Provide the [x, y] coordinate of the cell's center where the given text is located.  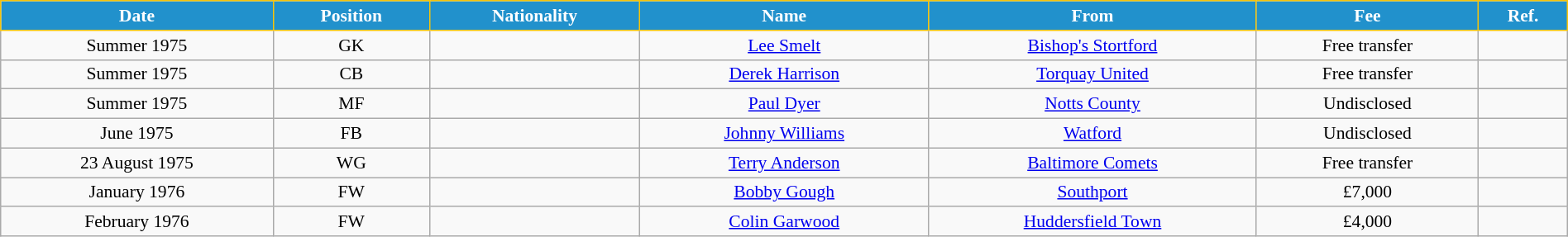
June 1975 [137, 134]
GK [351, 45]
Paul Dyer [784, 104]
Notts County [1092, 104]
Position [351, 16]
WG [351, 163]
Name [784, 16]
Ref. [1523, 16]
Bishop's Stortford [1092, 45]
FB [351, 134]
Baltimore Comets [1092, 163]
Nationality [535, 16]
MF [351, 104]
Colin Garwood [784, 222]
Date [137, 16]
£7,000 [1368, 192]
Huddersfield Town [1092, 222]
Derek Harrison [784, 74]
Lee Smelt [784, 45]
£4,000 [1368, 222]
Watford [1092, 134]
Fee [1368, 16]
23 August 1975 [137, 163]
CB [351, 74]
Torquay United [1092, 74]
Bobby Gough [784, 192]
From [1092, 16]
January 1976 [137, 192]
February 1976 [137, 222]
Johnny Williams [784, 134]
Southport [1092, 192]
Terry Anderson [784, 163]
